Return [X, Y] of the center of cell containing provided text 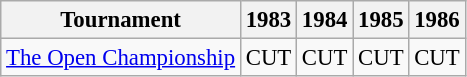
1983 [268, 20]
1985 [381, 20]
Tournament [121, 20]
1984 [325, 20]
The Open Championship [121, 58]
1986 [437, 20]
